Return (X, Y) of the center of cell containing provided text 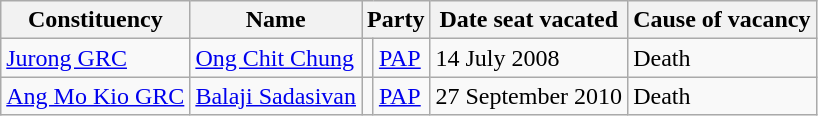
14 July 2008 (529, 58)
27 September 2010 (529, 96)
Jurong GRC (96, 58)
Date seat vacated (529, 20)
Party (396, 20)
Cause of vacancy (722, 20)
Balaji Sadasivan (276, 96)
Name (276, 20)
Ang Mo Kio GRC (96, 96)
Constituency (96, 20)
Ong Chit Chung (276, 58)
